Search for the cell housing the specified text and yield its (x, y) center coordinate. 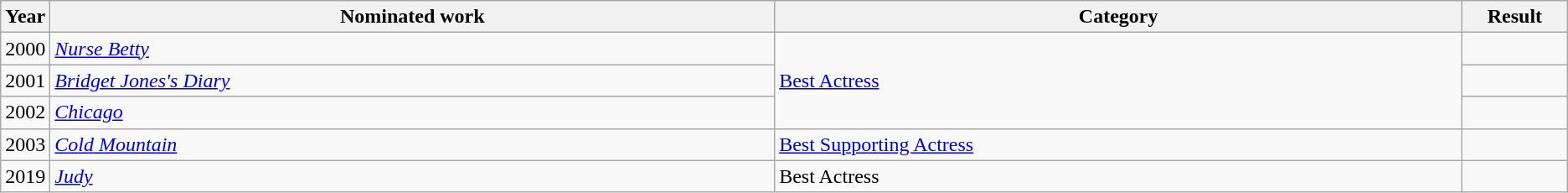
Category (1119, 17)
Chicago (412, 112)
2019 (25, 176)
Cold Mountain (412, 144)
Nurse Betty (412, 49)
2000 (25, 49)
2002 (25, 112)
Best Supporting Actress (1119, 144)
2001 (25, 81)
Judy (412, 176)
Year (25, 17)
Bridget Jones's Diary (412, 81)
Nominated work (412, 17)
Result (1515, 17)
2003 (25, 144)
